Detect which cell encompasses the target text, then output its [X, Y] center coordinate. 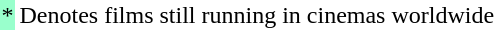
* [8, 15]
